Return [X, Y] of the center of cell containing provided text 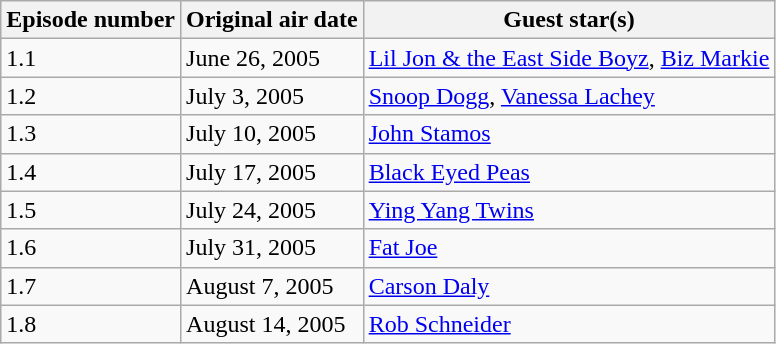
August 14, 2005 [272, 324]
July 17, 2005 [272, 172]
Snoop Dogg, Vanessa Lachey [569, 96]
Episode number [91, 20]
1.3 [91, 134]
Guest star(s) [569, 20]
Black Eyed Peas [569, 172]
June 26, 2005 [272, 58]
August 7, 2005 [272, 286]
Original air date [272, 20]
1.6 [91, 248]
July 10, 2005 [272, 134]
Carson Daly [569, 286]
1.4 [91, 172]
Fat Joe [569, 248]
1.2 [91, 96]
July 3, 2005 [272, 96]
Ying Yang Twins [569, 210]
Rob Schneider [569, 324]
1.8 [91, 324]
July 31, 2005 [272, 248]
Lil Jon & the East Side Boyz, Biz Markie [569, 58]
John Stamos [569, 134]
1.7 [91, 286]
July 24, 2005 [272, 210]
1.1 [91, 58]
1.5 [91, 210]
